Provide the [x, y] coordinate of the cell's center where the given text is located.  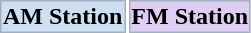
AM Station [62, 16]
FM Station [190, 16]
